Pinpoint the cell where the given text exists, returning its [x, y] midpoint coordinate. 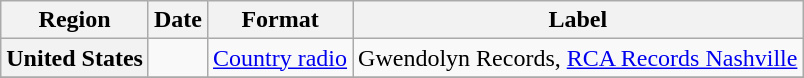
Country radio [280, 58]
United States [75, 58]
Region [75, 20]
Format [280, 20]
Label [578, 20]
Gwendolyn Records, RCA Records Nashville [578, 58]
Date [178, 20]
